Determine the (x, y) coordinate at the center of the cell enclosing the given text.  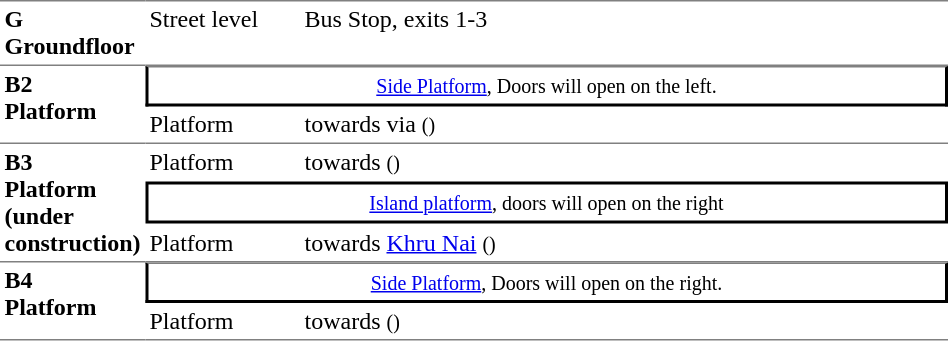
Street level (222, 33)
B2Platform (72, 105)
Island platform, doors will open on the right (546, 202)
B4Platform (72, 301)
Side Platform, Doors will open on the right. (546, 282)
towards Khru Nai () (624, 244)
GGroundfloor (72, 33)
towards via () (624, 125)
Bus Stop, exits 1-3 (624, 33)
B3Platform (under construction) (72, 203)
Side Platform, Doors will open on the left. (546, 86)
